Return the [x, y] coordinate for the center point of the cell that contains the specified text.  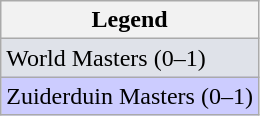
Legend [130, 20]
World Masters (0–1) [130, 58]
Zuiderduin Masters (0–1) [130, 96]
